Search for the cell housing the specified text and yield its [X, Y] center coordinate. 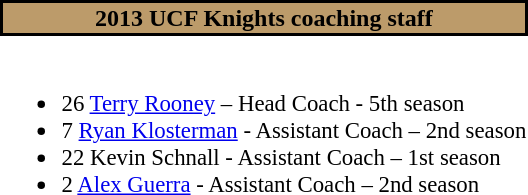
2013 UCF Knights coaching staff [264, 18]
